Return the (x, y) coordinate for the center point of the cell that contains the specified text.  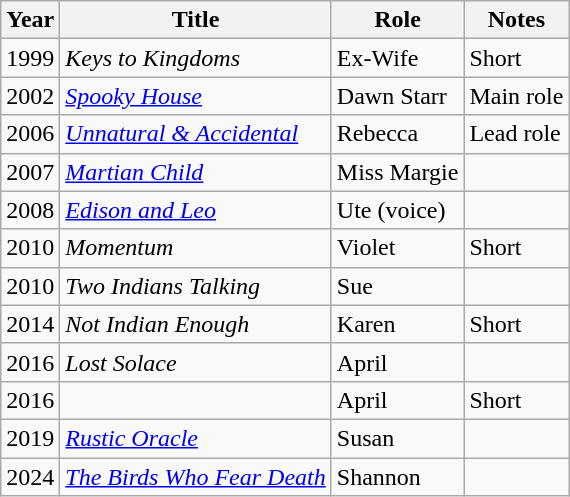
Sue (398, 286)
Violet (398, 248)
2002 (30, 96)
Spooky House (196, 96)
Rustic Oracle (196, 438)
Ute (voice) (398, 210)
1999 (30, 58)
Rebecca (398, 134)
2019 (30, 438)
The Birds Who Fear Death (196, 477)
Lost Solace (196, 362)
2008 (30, 210)
Not Indian Enough (196, 324)
Martian Child (196, 172)
2024 (30, 477)
Keys to Kingdoms (196, 58)
Unnatural & Accidental (196, 134)
Miss Margie (398, 172)
Dawn Starr (398, 96)
Ex-Wife (398, 58)
Shannon (398, 477)
Year (30, 20)
Susan (398, 438)
Edison and Leo (196, 210)
Lead role (516, 134)
Momentum (196, 248)
Main role (516, 96)
Role (398, 20)
Notes (516, 20)
2014 (30, 324)
Two Indians Talking (196, 286)
Title (196, 20)
2006 (30, 134)
2007 (30, 172)
Karen (398, 324)
